Identify which cell holds the provided text, then report its (X, Y) central coordinate. 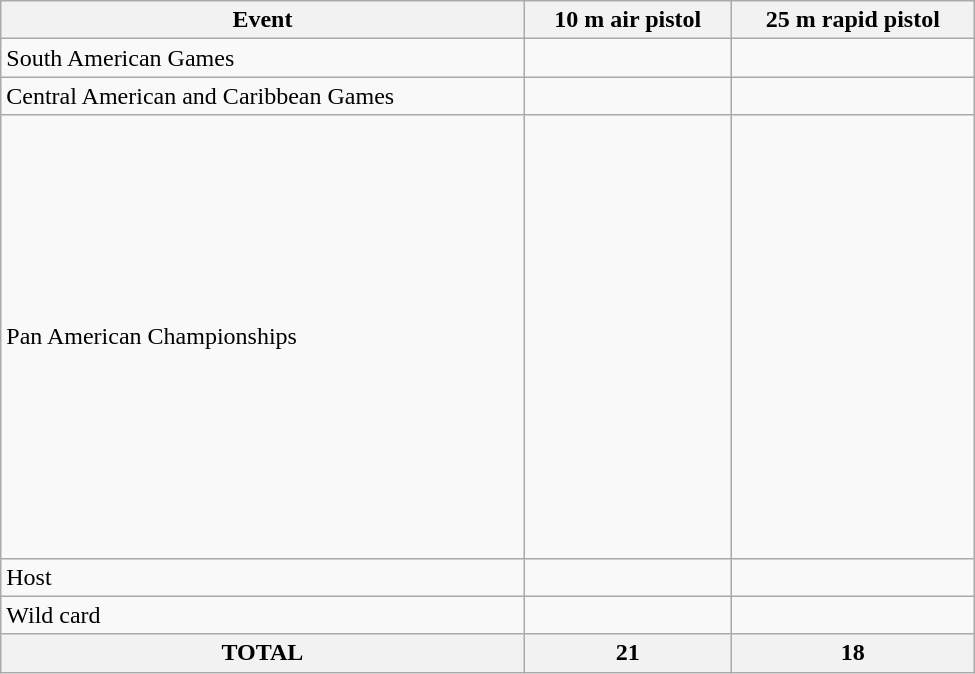
10 m air pistol (628, 20)
TOTAL (262, 653)
21 (628, 653)
South American Games (262, 58)
Host (262, 577)
18 (852, 653)
Wild card (262, 615)
Central American and Caribbean Games (262, 96)
Pan American Championships (262, 336)
Event (262, 20)
25 m rapid pistol (852, 20)
